Extract the [X, Y] coordinate from the center of the cell holding the provided text.  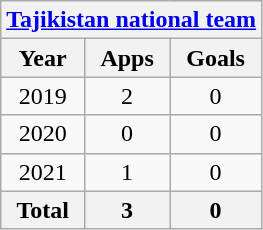
3 [128, 210]
Apps [128, 58]
2019 [43, 96]
Goals [216, 58]
Tajikistan national team [132, 20]
Total [43, 210]
2021 [43, 172]
2 [128, 96]
Year [43, 58]
1 [128, 172]
2020 [43, 134]
